Capture the cell that displays the provided text and extract its (X, Y) central coordinate. 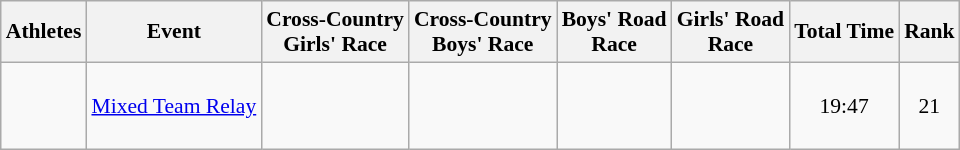
Mixed Team Relay (174, 106)
19:47 (844, 106)
Boys' RoadRace (614, 32)
Total Time (844, 32)
Event (174, 32)
Athletes (44, 32)
Cross-CountryGirls' Race (335, 32)
Girls' RoadRace (730, 32)
21 (930, 106)
Rank (930, 32)
Cross-CountryBoys' Race (483, 32)
